Identify which cell holds the provided text, then report its (X, Y) central coordinate. 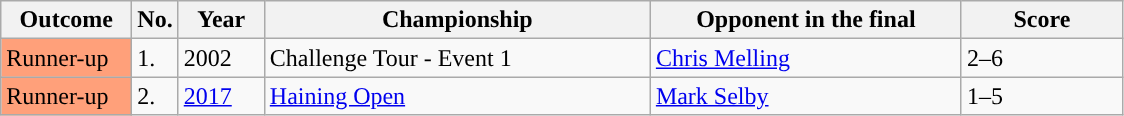
Opponent in the final (806, 20)
Challenge Tour - Event 1 (457, 58)
1. (155, 58)
2002 (221, 58)
2–6 (1042, 58)
Outcome (66, 20)
1–5 (1042, 96)
Championship (457, 20)
Score (1042, 20)
2. (155, 96)
Chris Melling (806, 58)
Haining Open (457, 96)
No. (155, 20)
Year (221, 20)
2017 (221, 96)
Mark Selby (806, 96)
